Locate the cell with the specified text and output its (x, y) center coordinate. 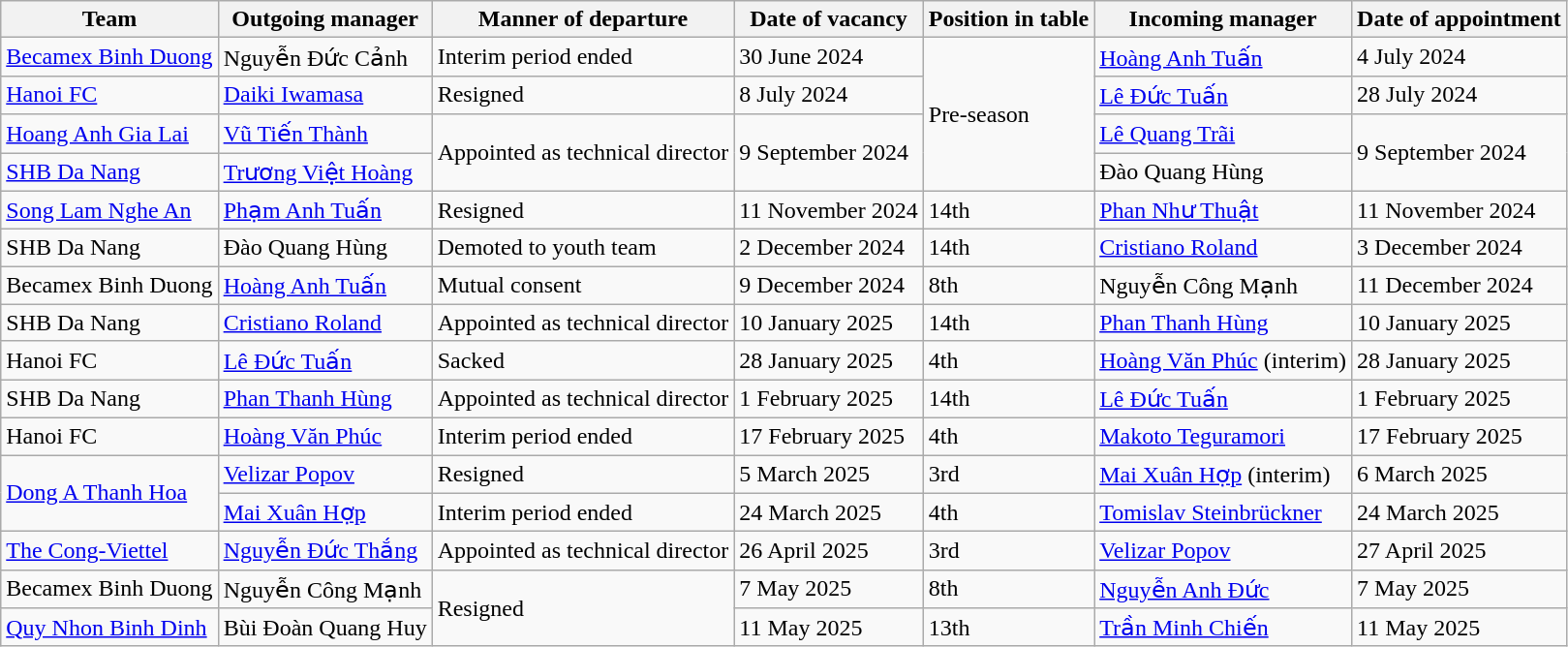
The Cong-Viettel (109, 551)
11 December 2024 (1460, 286)
Dong A Thanh Hoa (109, 494)
9 December 2024 (829, 286)
Nguyễn Anh Đức (1223, 589)
Date of appointment (1460, 19)
Hoàng Văn Phúc (interim) (1223, 360)
Nguyễn Đức Cảnh (325, 57)
Mai Xuân Hợp (325, 512)
Nguyễn Đức Thắng (325, 551)
Vũ Tiến Thành (325, 134)
28 July 2024 (1460, 95)
Sacked (583, 360)
Mutual consent (583, 286)
Outgoing manager (325, 19)
Manner of departure (583, 19)
8 July 2024 (829, 95)
4 July 2024 (1460, 57)
Bùi Đoàn Quang Huy (325, 628)
5 March 2025 (829, 475)
Tomislav Steinbrückner (1223, 512)
Team (109, 19)
6 March 2025 (1460, 475)
26 April 2025 (829, 551)
Song Lam Nghe An (109, 210)
Position in table (1008, 19)
Trần Minh Chiến (1223, 628)
Phạm Anh Tuấn (325, 210)
27 April 2025 (1460, 551)
30 June 2024 (829, 57)
Daiki Iwamasa (325, 95)
Hoàng Văn Phúc (325, 436)
Demoted to youth team (583, 248)
2 December 2024 (829, 248)
Pre-season (1008, 114)
Mai Xuân Hợp (interim) (1223, 475)
Lê Quang Trãi (1223, 134)
Trương Việt Hoàng (325, 172)
Incoming manager (1223, 19)
Date of vacancy (829, 19)
Makoto Teguramori (1223, 436)
Quy Nhon Binh Dinh (109, 628)
13th (1008, 628)
Phan Như Thuật (1223, 210)
Hoang Anh Gia Lai (109, 134)
3 December 2024 (1460, 248)
